Pinpoint the cell where the given text exists, returning its [X, Y] midpoint coordinate. 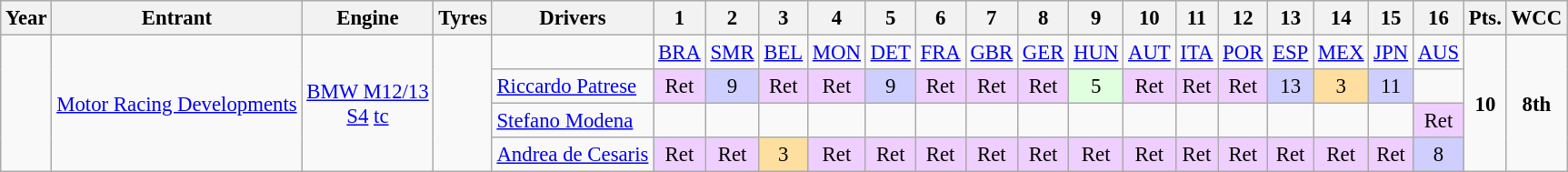
BMW M12/13S4 tc [367, 104]
8th [1536, 104]
GER [1044, 53]
2 [733, 18]
MEX [1342, 53]
Engine [367, 18]
Pts. [1485, 18]
ESP [1291, 53]
Tyres [463, 18]
4 [837, 18]
14 [1342, 18]
AUT [1149, 53]
Entrant [176, 18]
Riccardo Patrese [573, 86]
AUS [1438, 53]
Stefano Modena [573, 121]
GBR [991, 53]
BRA [680, 53]
POR [1243, 53]
12 [1243, 18]
7 [991, 18]
6 [940, 18]
DET [891, 53]
1 [680, 18]
WCC [1536, 18]
16 [1438, 18]
Andrea de Cesaris [573, 155]
ITA [1196, 53]
JPN [1391, 53]
Motor Racing Developments [176, 104]
SMR [733, 53]
HUN [1096, 53]
Drivers [573, 18]
BEL [784, 53]
Year [26, 18]
MON [837, 53]
FRA [940, 53]
15 [1391, 18]
